Search for the cell housing the specified text and yield its (x, y) center coordinate. 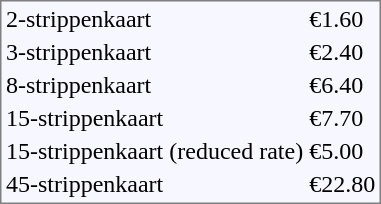
3-strippenkaart (154, 53)
€1.60 (342, 19)
2-strippenkaart (154, 19)
€7.70 (342, 119)
15-strippenkaart (154, 119)
8-strippenkaart (154, 85)
45-strippenkaart (154, 185)
15-strippenkaart (reduced rate) (154, 151)
€5.00 (342, 151)
€2.40 (342, 53)
€6.40 (342, 85)
€22.80 (342, 185)
